Search for the cell housing the specified text and yield its (X, Y) center coordinate. 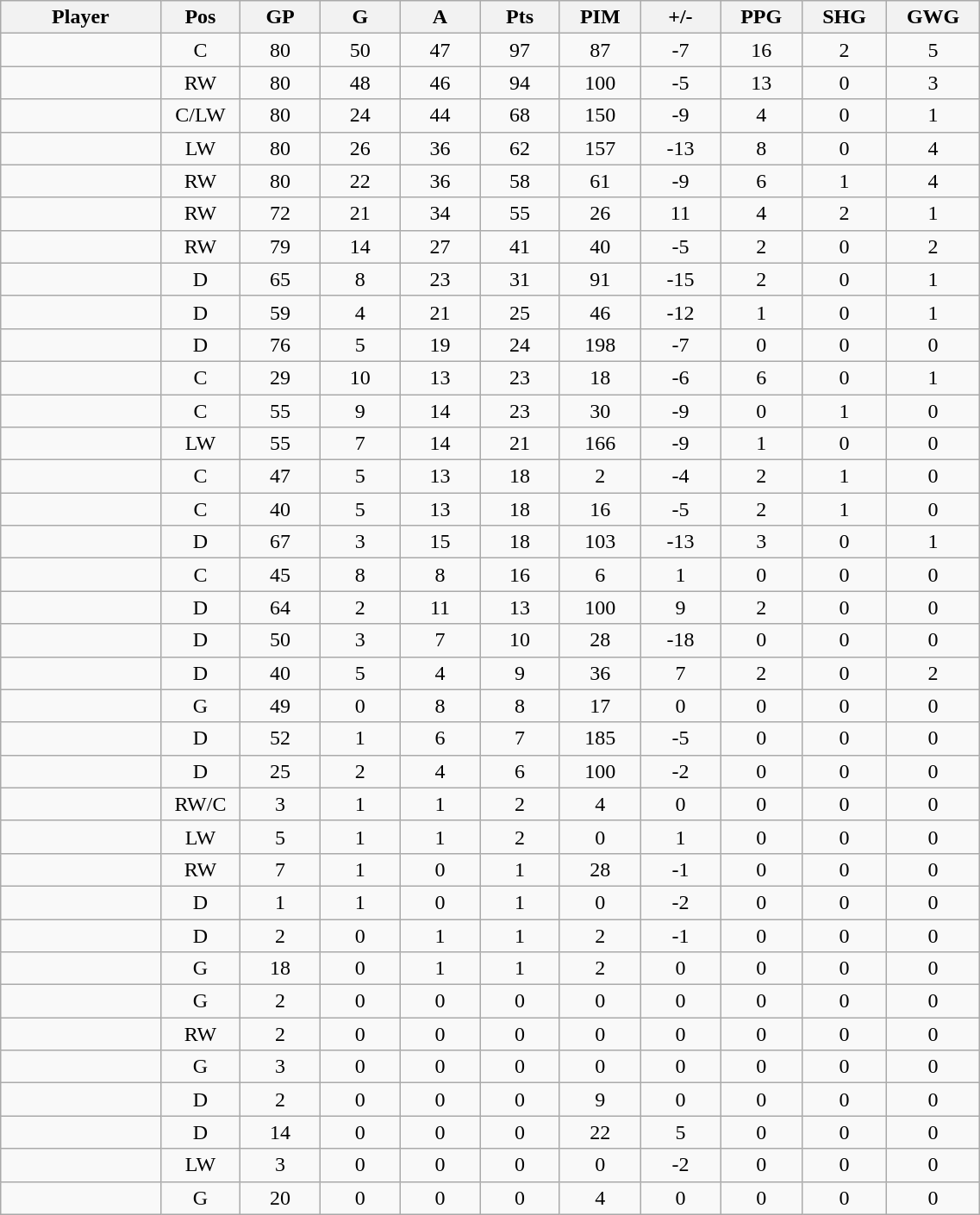
+/- (681, 17)
30 (600, 411)
65 (281, 279)
17 (600, 706)
41 (521, 246)
76 (281, 345)
67 (281, 542)
Pos (200, 17)
-18 (681, 640)
157 (600, 148)
166 (600, 444)
-4 (681, 477)
31 (521, 279)
198 (600, 345)
Player (81, 17)
44 (440, 115)
94 (521, 83)
Pts (521, 17)
15 (440, 542)
61 (600, 181)
GP (281, 17)
34 (440, 214)
185 (600, 738)
A (440, 17)
-6 (681, 377)
27 (440, 246)
87 (600, 50)
SHG (845, 17)
C/LW (200, 115)
72 (281, 214)
29 (281, 377)
59 (281, 312)
64 (281, 607)
RW/C (200, 804)
62 (521, 148)
19 (440, 345)
58 (521, 181)
52 (281, 738)
68 (521, 115)
-12 (681, 312)
PIM (600, 17)
20 (281, 1198)
PPG (762, 17)
45 (281, 575)
49 (281, 706)
-15 (681, 279)
103 (600, 542)
150 (600, 115)
91 (600, 279)
48 (360, 83)
79 (281, 246)
GWG (933, 17)
97 (521, 50)
